Find where the given text appears and provide that cell's center as (x, y) coordinate. 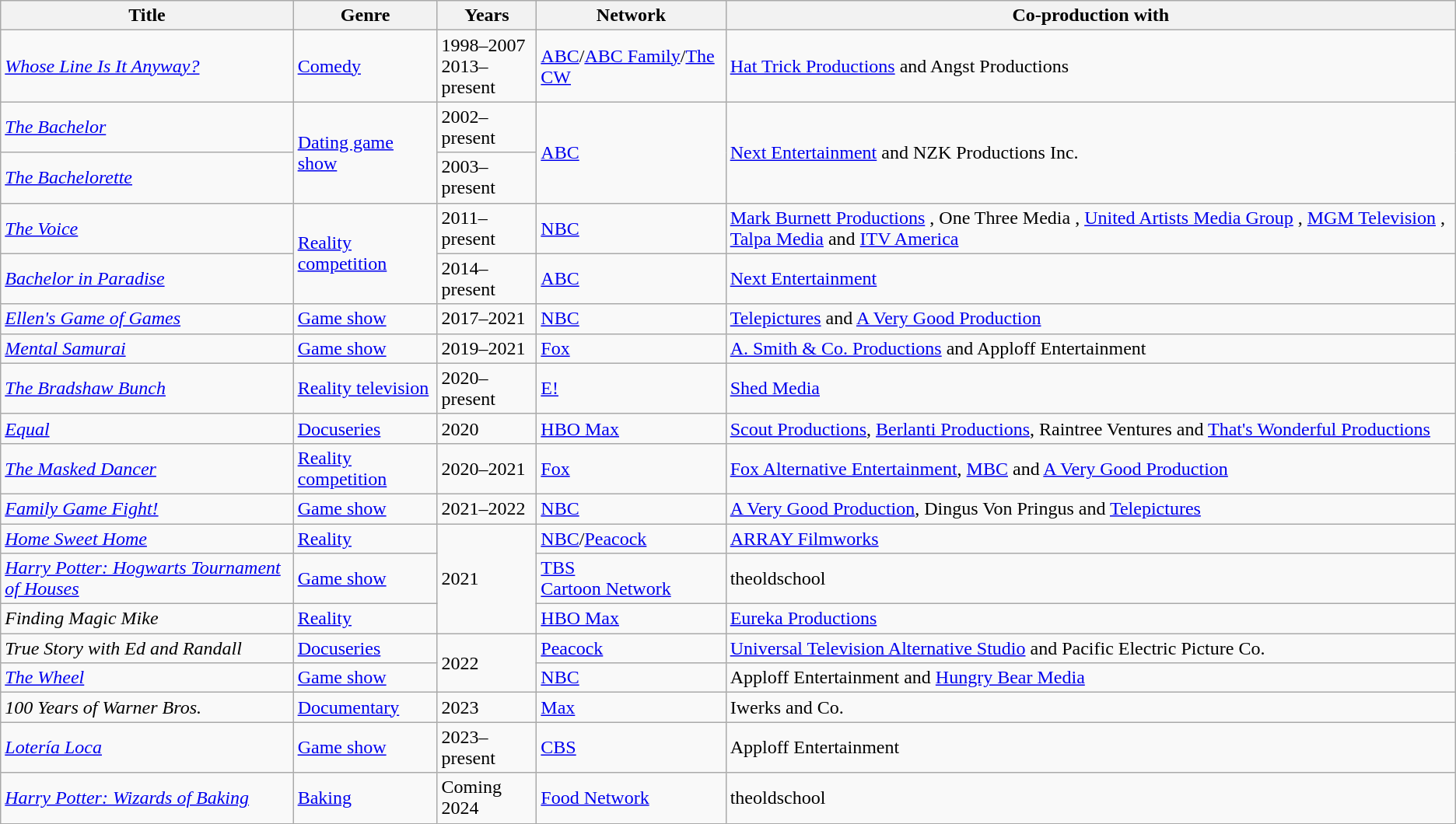
ARRAY Filmworks (1090, 539)
2017–2021 (487, 319)
Scout Productions, Berlanti Productions, Raintree Ventures and That's Wonderful Productions (1090, 428)
Co-production with (1090, 16)
2019–2021 (487, 348)
E! (632, 389)
2022 (487, 663)
2021–2022 (487, 508)
Harry Potter: Hogwarts Tournament of Houses (147, 578)
2002–present (487, 127)
Max (632, 707)
2023 (487, 707)
Lotería Loca (147, 748)
Iwerks and Co. (1090, 707)
Next Entertainment and NZK Productions Inc. (1090, 152)
The Bachelor (147, 127)
Reality television (366, 389)
The Bradshaw Bunch (147, 389)
TBSCartoon Network (632, 578)
Family Game Fight! (147, 508)
CBS (632, 748)
1998–20072013–present (487, 66)
Next Entertainment (1090, 278)
Telepictures and A Very Good Production (1090, 319)
True Story with Ed and Randall (147, 648)
A Very Good Production, Dingus Von Pringus and Telepictures (1090, 508)
2014–present (487, 278)
Comedy (366, 66)
Universal Television Alternative Studio and Pacific Electric Picture Co. (1090, 648)
2020–present (487, 389)
Harry Potter: Wizards of Baking (147, 798)
2020 (487, 428)
The Masked Dancer (147, 468)
Genre (366, 16)
Years (487, 16)
Home Sweet Home (147, 539)
Eureka Productions (1090, 619)
Ellen's Game of Games (147, 319)
Peacock (632, 648)
2003–present (487, 177)
2020–2021 (487, 468)
Mental Samurai (147, 348)
Mark Burnett Productions , One Three Media , United Artists Media Group , MGM Television , Talpa Media and ITV America (1090, 229)
Baking (366, 798)
Whose Line Is It Anyway? (147, 66)
Fox Alternative Entertainment, MBC and A Very Good Production (1090, 468)
2023–present (487, 748)
Dating game show (366, 152)
A. Smith & Co. Productions and Apploff Entertainment (1090, 348)
The Voice (147, 229)
Bachelor in Paradise (147, 278)
Hat Trick Productions and Angst Productions (1090, 66)
Equal (147, 428)
2011–present (487, 229)
Food Network (632, 798)
Finding Magic Mike (147, 619)
NBC/Peacock (632, 539)
The Bachelorette (147, 177)
Shed Media (1090, 389)
Network (632, 16)
Apploff Entertainment and Hungry Bear Media (1090, 678)
The Wheel (147, 678)
Apploff Entertainment (1090, 748)
Title (147, 16)
100 Years of Warner Bros. (147, 707)
2021 (487, 578)
Documentary (366, 707)
ABC/ABC Family/The CW (632, 66)
Coming 2024 (487, 798)
